Detect which cell encompasses the target text, then output its [X, Y] center coordinate. 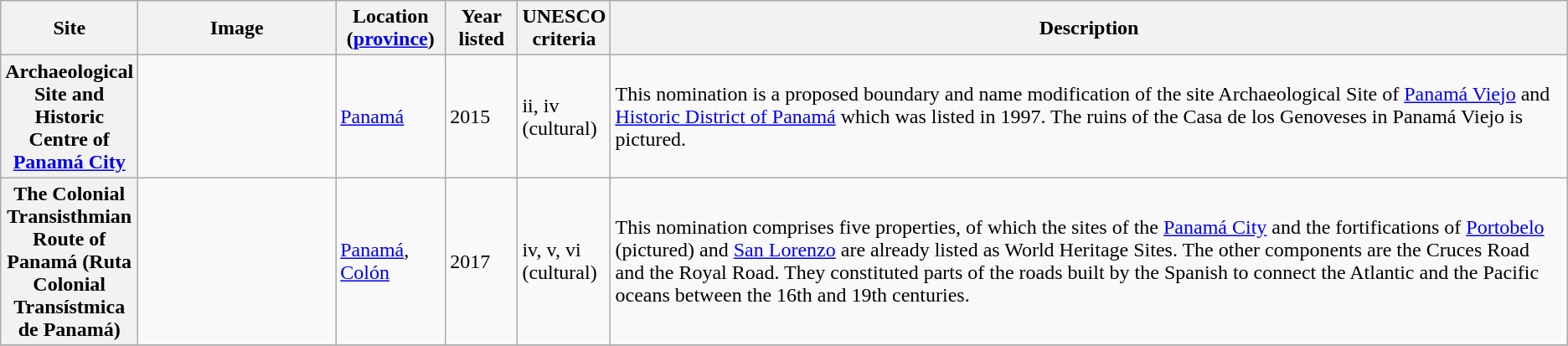
UNESCO criteria [565, 28]
2017 [482, 261]
2015 [482, 116]
Description [1089, 28]
iv, v, vi (cultural) [565, 261]
Year listed [482, 28]
Archaeological Site and Historic Centre of Panamá City [70, 116]
The Colonial Transisthmian Route of Panamá (Ruta Colonial Transístmica de Panamá) [70, 261]
Location (province) [390, 28]
Panamá [390, 116]
ii, iv (cultural) [565, 116]
Panamá, Colón [390, 261]
Image [237, 28]
Site [70, 28]
